Return the (x, y) coordinate for the center point of the cell that contains the specified text.  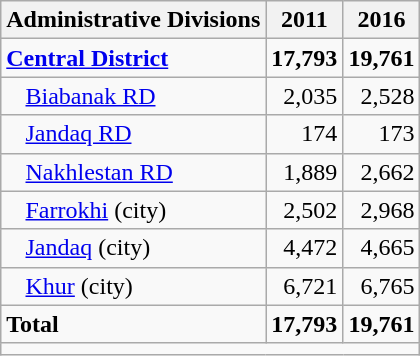
2,528 (382, 96)
Khur (city) (134, 286)
173 (382, 134)
2011 (304, 20)
174 (304, 134)
2,968 (382, 210)
1,889 (304, 172)
2016 (382, 20)
4,665 (382, 248)
Biabanak RD (134, 96)
Total (134, 324)
Nakhlestan RD (134, 172)
Jandaq (city) (134, 248)
Administrative Divisions (134, 20)
2,662 (382, 172)
6,765 (382, 286)
Jandaq RD (134, 134)
2,035 (304, 96)
4,472 (304, 248)
2,502 (304, 210)
Farrokhi (city) (134, 210)
Central District (134, 58)
6,721 (304, 286)
